Find where the given text appears and provide that cell's center as (X, Y) coordinate. 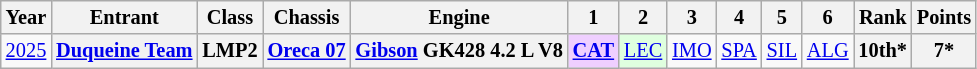
Engine (460, 17)
SIL (782, 51)
7* (944, 51)
6 (828, 17)
Chassis (307, 17)
Year (26, 17)
ALG (828, 51)
1 (594, 17)
Points (944, 17)
SPA (738, 51)
Rank (883, 17)
2025 (26, 51)
LEC (643, 51)
IMO (692, 51)
Class (230, 17)
4 (738, 17)
Oreca 07 (307, 51)
Gibson GK428 4.2 L V8 (460, 51)
Duqueine Team (124, 51)
3 (692, 17)
Entrant (124, 17)
5 (782, 17)
10th* (883, 51)
2 (643, 17)
CAT (594, 51)
LMP2 (230, 51)
